Detect which cell encompasses the target text, then output its [x, y] center coordinate. 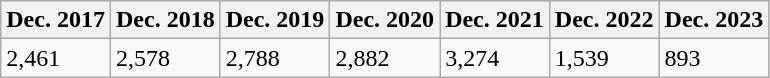
Dec. 2017 [56, 20]
Dec. 2020 [385, 20]
Dec. 2018 [165, 20]
2,578 [165, 58]
2,461 [56, 58]
893 [714, 58]
3,274 [495, 58]
2,788 [275, 58]
Dec. 2022 [604, 20]
Dec. 2023 [714, 20]
Dec. 2021 [495, 20]
Dec. 2019 [275, 20]
1,539 [604, 58]
2,882 [385, 58]
